Find where the given text appears and provide that cell's center as [x, y] coordinate. 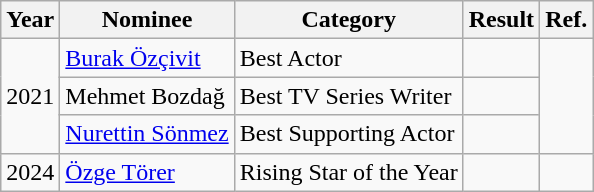
Rising Star of the Year [348, 172]
Özge Törer [147, 172]
2021 [30, 96]
Ref. [566, 20]
Mehmet Bozdağ [147, 96]
Result [501, 20]
Best TV Series Writer [348, 96]
Category [348, 20]
Best Actor [348, 58]
Year [30, 20]
Best Supporting Actor [348, 134]
2024 [30, 172]
Nurettin Sönmez [147, 134]
Burak Özçivit [147, 58]
Nominee [147, 20]
